Pinpoint the cell where the given text exists, returning its (X, Y) midpoint coordinate. 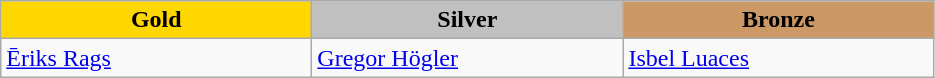
Gold (156, 20)
Ēriks Rags (156, 58)
Bronze (778, 20)
Silver (468, 20)
Isbel Luaces (778, 58)
Gregor Högler (468, 58)
